Locate the cell with the specified text and output its [X, Y] center coordinate. 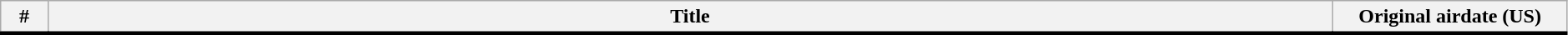
# [24, 17]
Original airdate (US) [1450, 17]
Title [690, 17]
